Provide the (X, Y) coordinate of the cell's center where the given text is located.  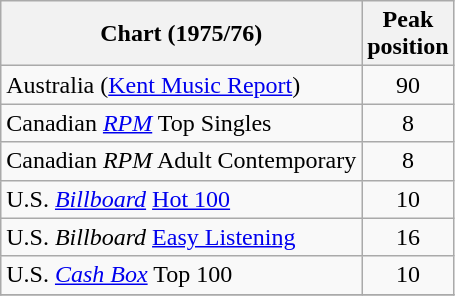
Canadian RPM Adult Contemporary (182, 161)
Chart (1975/76) (182, 34)
Canadian RPM Top Singles (182, 123)
U.S. Billboard Hot 100 (182, 199)
90 (408, 85)
Peakposition (408, 34)
Australia (Kent Music Report) (182, 85)
16 (408, 237)
U.S. Billboard Easy Listening (182, 237)
U.S. Cash Box Top 100 (182, 275)
